Determine the [X, Y] coordinate at the center of the cell enclosing the given text.  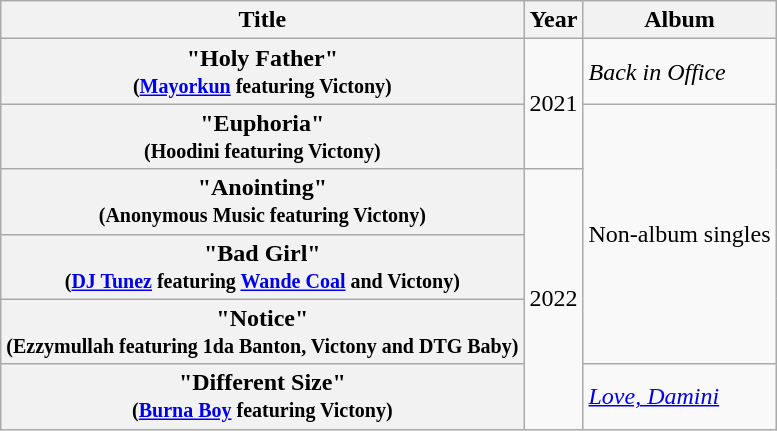
Title [262, 20]
2022 [554, 299]
"Euphoria"(Hoodini featuring Victony) [262, 136]
Love, Damini [680, 396]
Non-album singles [680, 234]
Back in Office [680, 72]
"Different Size"(Burna Boy featuring Victony) [262, 396]
Album [680, 20]
Year [554, 20]
"Holy Father"(Mayorkun featuring Victony) [262, 72]
"Anointing"(Anonymous Music featuring Victony) [262, 202]
2021 [554, 104]
"Notice"(Ezzymullah featuring 1da Banton, Victony and DTG Baby) [262, 332]
"Bad Girl"(DJ Tunez featuring Wande Coal and Victony) [262, 266]
